Return the [x, y] coordinate for the center point of the cell that contains the specified text.  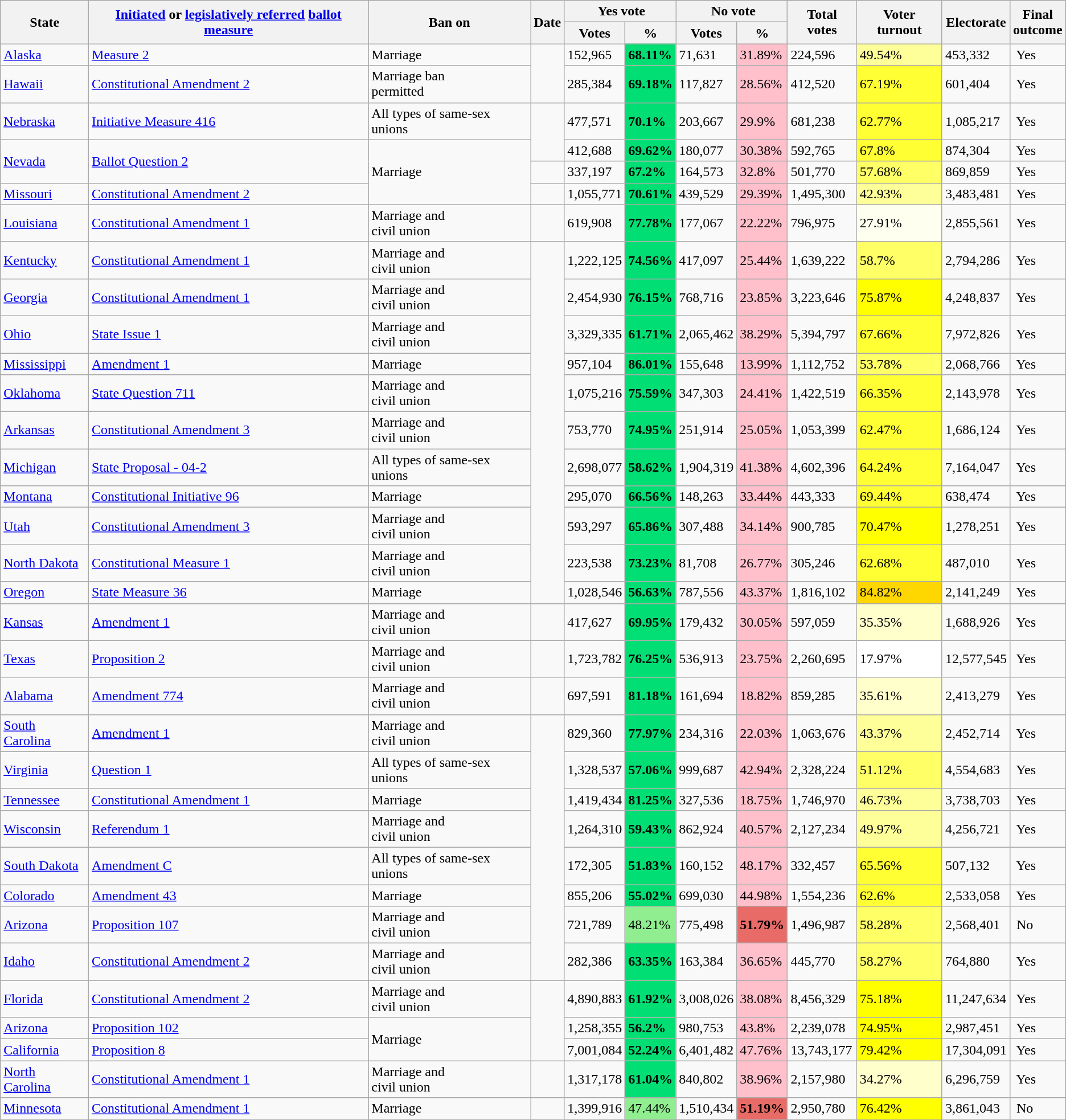
477,571 [594, 121]
Georgia [44, 297]
453,332 [976, 55]
900,785 [822, 526]
3,861,043 [976, 1109]
69.44% [899, 497]
327,536 [706, 799]
Initiative Measure 416 [229, 121]
2,454,930 [594, 297]
56.63% [650, 592]
59.43% [650, 828]
Proposition 2 [229, 659]
61.04% [650, 1079]
67.19% [899, 84]
445,770 [822, 962]
1,904,319 [706, 467]
2,157,980 [822, 1079]
81.18% [650, 696]
13.99% [762, 364]
57.68% [899, 172]
South Carolina [44, 733]
2,950,780 [822, 1109]
593,297 [594, 526]
52.24% [650, 1050]
Florida [44, 999]
1,264,310 [594, 828]
69.18% [650, 84]
2,987,451 [976, 1028]
64.24% [899, 467]
597,059 [822, 622]
2,260,695 [822, 659]
412,688 [594, 150]
1,419,434 [594, 799]
18.82% [762, 696]
172,305 [594, 866]
Oregon [44, 592]
77.97% [650, 733]
31.89% [762, 55]
State Measure 36 [229, 592]
1,278,251 [976, 526]
6,296,759 [976, 1079]
48.21% [650, 925]
77.78% [650, 223]
Montana [44, 497]
5,394,797 [822, 334]
1,028,546 [594, 592]
980,753 [706, 1028]
67.2% [650, 172]
Referendum 1 [229, 828]
152,965 [594, 55]
4,602,396 [822, 467]
Constitutional Measure 1 [229, 563]
3,008,026 [706, 999]
3,483,481 [976, 194]
Mississippi [44, 364]
70.61% [650, 194]
163,384 [706, 962]
Finaloutcome [1038, 22]
38.96% [762, 1079]
55.02% [650, 895]
Constitutional Initiative 96 [229, 497]
51.83% [650, 866]
4,256,721 [976, 828]
1,317,178 [594, 1079]
1,085,217 [976, 121]
1,422,519 [822, 393]
2,143,978 [976, 393]
775,498 [706, 925]
796,975 [822, 223]
58.7% [899, 260]
38.08% [762, 999]
Kansas [44, 622]
46.73% [899, 799]
25.44% [762, 260]
697,591 [594, 696]
35.61% [899, 696]
53.78% [899, 364]
1,063,676 [822, 733]
35.35% [899, 622]
40.57% [762, 828]
State Proposal - 04-2 [229, 467]
47.44% [650, 1109]
251,914 [706, 431]
753,770 [594, 431]
27.91% [899, 223]
69.62% [650, 150]
Date [548, 22]
33.44% [762, 497]
51.79% [762, 925]
1,055,771 [594, 194]
Idaho [44, 962]
56.2% [650, 1028]
180,077 [706, 150]
Arkansas [44, 431]
638,474 [976, 497]
Proposition 8 [229, 1050]
305,246 [822, 563]
84.82% [899, 592]
Ohio [44, 334]
487,010 [976, 563]
536,913 [706, 659]
412,520 [822, 84]
592,765 [822, 150]
29.9% [762, 121]
49.54% [899, 55]
36.65% [762, 962]
859,285 [822, 696]
68.11% [650, 55]
1,495,300 [822, 194]
4,554,683 [976, 770]
Marriage banpermitted [450, 84]
Question 1 [229, 770]
76.25% [650, 659]
Tennessee [44, 799]
Nebraska [44, 121]
699,030 [706, 895]
347,303 [706, 393]
223,538 [594, 563]
Amendment C [229, 866]
24.41% [762, 393]
1,112,752 [822, 364]
1,222,125 [594, 260]
4,248,837 [976, 297]
2,794,286 [976, 260]
22.03% [762, 733]
61.71% [650, 334]
51.12% [899, 770]
2,065,462 [706, 334]
South Dakota [44, 866]
70.1% [650, 121]
Utah [44, 526]
58.62% [650, 467]
41.38% [762, 467]
117,827 [706, 84]
76.42% [899, 1109]
57.06% [650, 770]
75.59% [650, 393]
177,067 [706, 223]
2,533,058 [976, 895]
11,247,634 [976, 999]
38.29% [762, 334]
443,333 [822, 497]
Virginia [44, 770]
855,206 [594, 895]
999,687 [706, 770]
179,432 [706, 622]
Hawaii [44, 84]
337,197 [594, 172]
Louisiana [44, 223]
12,577,545 [976, 659]
7,164,047 [976, 467]
70.47% [899, 526]
47.76% [762, 1050]
81,708 [706, 563]
Electorate [976, 22]
Measure 2 [229, 55]
58.28% [899, 925]
69.95% [650, 622]
No vote [732, 11]
71,631 [706, 55]
75.87% [899, 297]
764,880 [976, 962]
1,723,782 [594, 659]
417,097 [706, 260]
62.77% [899, 121]
601,404 [976, 84]
Amendment 774 [229, 696]
28.56% [762, 84]
74.56% [650, 260]
1,554,236 [822, 895]
17,304,091 [976, 1050]
681,238 [822, 121]
Voter turnout [899, 22]
1,816,102 [822, 592]
42.94% [762, 770]
2,068,766 [976, 364]
63.35% [650, 962]
501,770 [822, 172]
67.8% [899, 150]
721,789 [594, 925]
Amendment 43 [229, 895]
957,104 [594, 364]
13,743,177 [822, 1050]
North Carolina [44, 1079]
2,698,077 [594, 467]
Texas [44, 659]
62.47% [899, 431]
Nevada [44, 161]
Ballot Question 2 [229, 161]
2,328,224 [822, 770]
1,639,222 [822, 260]
164,573 [706, 172]
42.93% [899, 194]
State [44, 22]
34.14% [762, 526]
1,258,355 [594, 1028]
22.22% [762, 223]
62.68% [899, 563]
862,924 [706, 828]
30.05% [762, 622]
869,859 [976, 172]
81.25% [650, 799]
Wisconsin [44, 828]
2,452,714 [976, 733]
2,413,279 [976, 696]
787,556 [706, 592]
Yes vote [620, 11]
224,596 [822, 55]
1,688,926 [976, 622]
8,456,329 [822, 999]
234,316 [706, 733]
25.05% [762, 431]
3,223,646 [822, 297]
Minnesota [44, 1109]
North Dakota [44, 563]
307,488 [706, 526]
Ban on [450, 22]
Michigan [44, 467]
3,329,335 [594, 334]
43.8% [762, 1028]
61.92% [650, 999]
State Issue 1 [229, 334]
2,568,401 [976, 925]
1,510,434 [706, 1109]
161,694 [706, 696]
1,399,916 [594, 1109]
26.77% [762, 563]
73.23% [650, 563]
58.27% [899, 962]
California [44, 1050]
2,141,249 [976, 592]
65.86% [650, 526]
75.18% [899, 999]
1,053,399 [822, 431]
66.56% [650, 497]
86.01% [650, 364]
23.85% [762, 297]
23.75% [762, 659]
160,152 [706, 866]
4,890,883 [594, 999]
67.66% [899, 334]
148,263 [706, 497]
17.97% [899, 659]
66.35% [899, 393]
29.39% [762, 194]
Proposition 107 [229, 925]
Missouri [44, 194]
874,304 [976, 150]
79.42% [899, 1050]
417,627 [594, 622]
2,127,234 [822, 828]
49.97% [899, 828]
62.6% [899, 895]
7,001,084 [594, 1050]
768,716 [706, 297]
Alabama [44, 696]
155,648 [706, 364]
34.27% [899, 1079]
18.75% [762, 799]
48.17% [762, 866]
619,908 [594, 223]
840,802 [706, 1079]
44.98% [762, 895]
3,738,703 [976, 799]
Proposition 102 [229, 1028]
1,328,537 [594, 770]
2,239,078 [822, 1028]
30.38% [762, 150]
6,401,482 [706, 1050]
65.56% [899, 866]
32.8% [762, 172]
76.15% [650, 297]
51.19% [762, 1109]
332,457 [822, 866]
Colorado [44, 895]
1,746,970 [822, 799]
439,529 [706, 194]
2,855,561 [976, 223]
285,384 [594, 84]
State Question 711 [229, 393]
507,132 [976, 866]
295,070 [594, 497]
1,496,987 [822, 925]
203,667 [706, 121]
Total votes [822, 22]
7,972,826 [976, 334]
Initiated or legislatively referred ballot measure [229, 22]
Kentucky [44, 260]
Oklahoma [44, 393]
829,360 [594, 733]
1,075,216 [594, 393]
Alaska [44, 55]
1,686,124 [976, 431]
282,386 [594, 962]
